Output the [X, Y] coordinate of the center of the cell containing the given text.  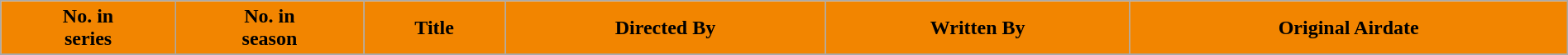
No. inseries [88, 28]
Directed By [665, 28]
Original Airdate [1348, 28]
No. inseason [270, 28]
Title [435, 28]
Written By [978, 28]
